Extract the (X, Y) coordinate from the center of the cell holding the provided text.  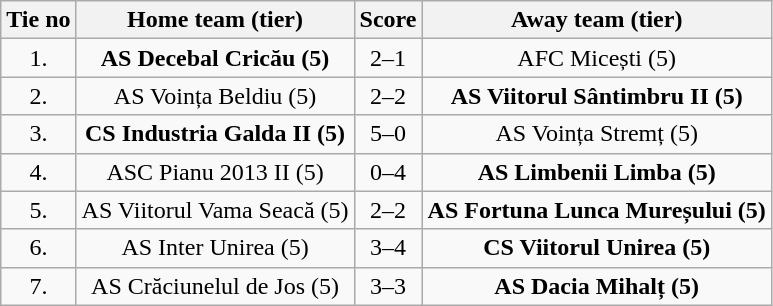
AS Inter Unirea (5) (215, 248)
5. (38, 210)
1. (38, 58)
AS Fortuna Lunca Mureșului (5) (596, 210)
2. (38, 96)
Tie no (38, 20)
3. (38, 134)
5–0 (388, 134)
3–4 (388, 248)
AS Limbenii Limba (5) (596, 172)
AS Voința Stremț (5) (596, 134)
7. (38, 286)
Home team (tier) (215, 20)
3–3 (388, 286)
2–1 (388, 58)
AS Voința Beldiu (5) (215, 96)
AFC Micești (5) (596, 58)
AS Viitorul Sântimbru II (5) (596, 96)
Away team (tier) (596, 20)
6. (38, 248)
Score (388, 20)
AS Viitorul Vama Seacă (5) (215, 210)
CS Industria Galda II (5) (215, 134)
0–4 (388, 172)
AS Crăciunelul de Jos (5) (215, 286)
AS Decebal Cricău (5) (215, 58)
4. (38, 172)
AS Dacia Mihalț (5) (596, 286)
CS Viitorul Unirea (5) (596, 248)
ASC Pianu 2013 II (5) (215, 172)
